Provide the (X, Y) coordinate of the cell's center where the given text is located.  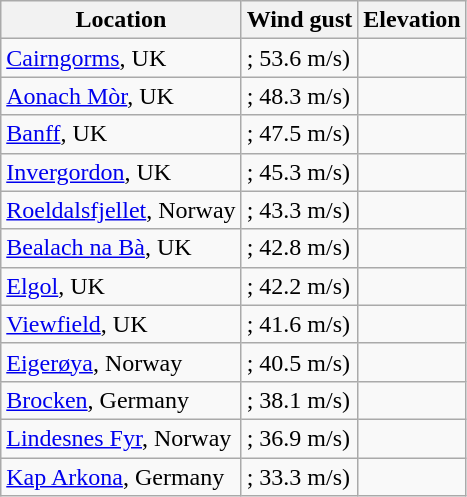
; 38.1 m/s) (300, 400)
Lindesnes Fyr, Norway (121, 438)
; 42.2 m/s) (300, 286)
Viewfield, UK (121, 324)
; 36.9 m/s) (300, 438)
Location (121, 20)
; 40.5 m/s) (300, 362)
Banff, UK (121, 134)
Elgol, UK (121, 286)
; 41.6 m/s) (300, 324)
Invergordon, UK (121, 172)
Roeldalsfjellet, Norway (121, 210)
; 47.5 m/s) (300, 134)
Brocken, Germany (121, 400)
Kap Arkona, Germany (121, 477)
Wind gust (300, 20)
; 53.6 m/s) (300, 58)
; 33.3 m/s) (300, 477)
Bealach na Bà, UK (121, 248)
; 42.8 m/s) (300, 248)
; 48.3 m/s) (300, 96)
Eigerøya, Norway (121, 362)
; 45.3 m/s) (300, 172)
; 43.3 m/s) (300, 210)
Elevation (412, 20)
Cairngorms, UK (121, 58)
Aonach Mòr, UK (121, 96)
